Find where the given text appears and provide that cell's center as (x, y) coordinate. 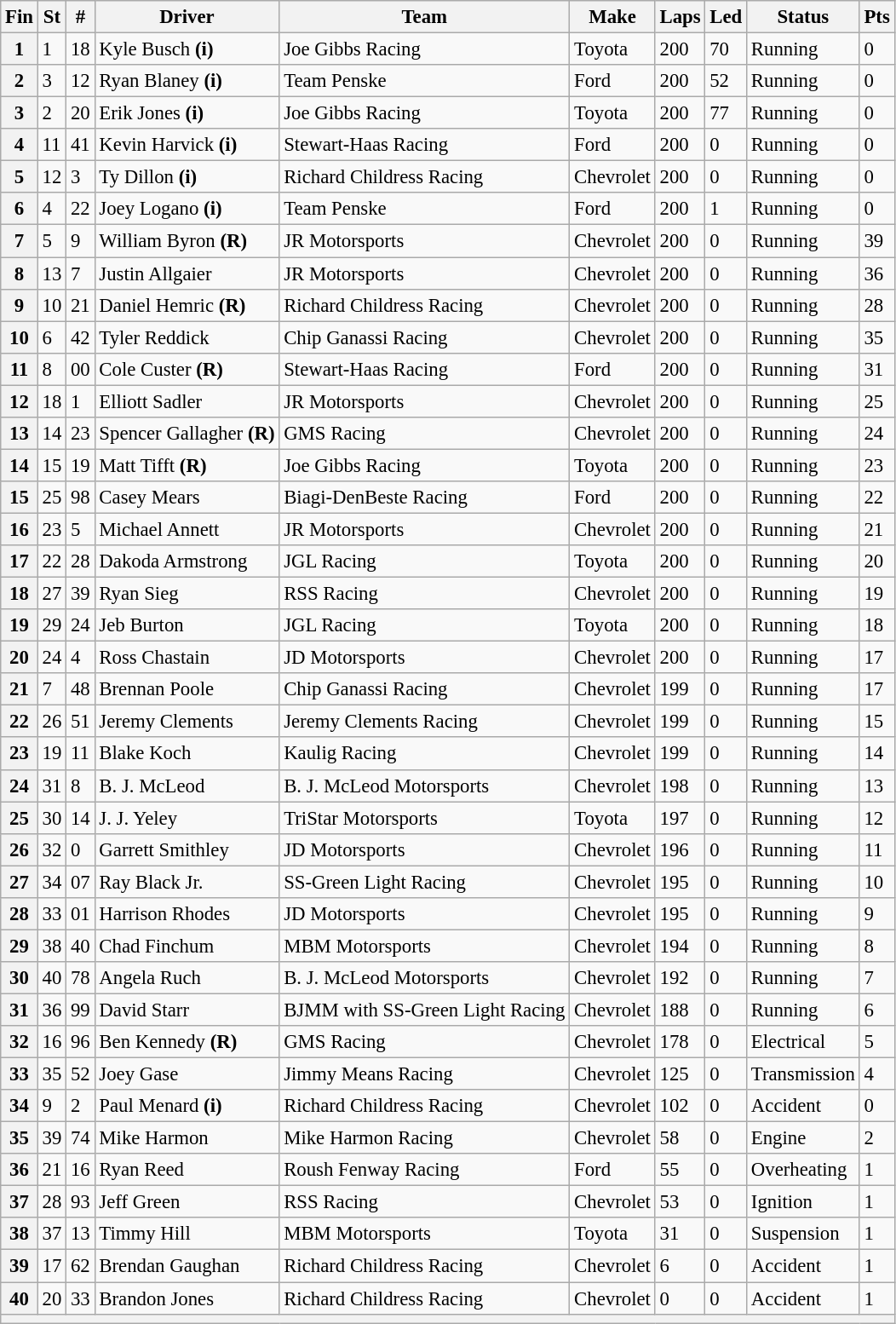
Chad Finchum (187, 946)
Ryan Sieg (187, 594)
SS-Green Light Racing (424, 882)
102 (680, 1106)
Biagi-DenBeste Racing (424, 498)
BJMM with SS-Green Light Racing (424, 1010)
Timmy Hill (187, 1235)
48 (80, 689)
Ryan Blaney (i) (187, 81)
Mike Harmon (187, 1138)
Kaulig Racing (424, 754)
Electrical (804, 1042)
Make (612, 17)
74 (80, 1138)
Joey Gase (187, 1074)
Harrison Rhodes (187, 914)
Cole Custer (R) (187, 369)
Ben Kennedy (R) (187, 1042)
178 (680, 1042)
192 (680, 978)
Jeff Green (187, 1202)
55 (680, 1170)
196 (680, 849)
Transmission (804, 1074)
Kyle Busch (i) (187, 49)
Status (804, 17)
David Starr (187, 1010)
62 (80, 1266)
Daniel Hemric (R) (187, 305)
William Byron (R) (187, 241)
Brendan Gaughan (187, 1266)
96 (80, 1042)
Jeremy Clements Racing (424, 722)
125 (680, 1074)
Elliott Sadler (187, 401)
Erik Jones (i) (187, 113)
# (80, 17)
Ray Black Jr. (187, 882)
58 (680, 1138)
Angela Ruch (187, 978)
42 (80, 337)
Led (726, 17)
Michael Annett (187, 529)
Jeremy Clements (187, 722)
01 (80, 914)
07 (80, 882)
Engine (804, 1138)
Roush Fenway Racing (424, 1170)
Casey Mears (187, 498)
Blake Koch (187, 754)
Tyler Reddick (187, 337)
41 (80, 145)
98 (80, 498)
Fin (20, 17)
78 (80, 978)
Matt Tifft (R) (187, 465)
00 (80, 369)
53 (680, 1202)
194 (680, 946)
Paul Menard (i) (187, 1106)
Pts (877, 17)
Ryan Reed (187, 1170)
Brandon Jones (187, 1298)
J. J. Yeley (187, 818)
51 (80, 722)
77 (726, 113)
Dakoda Armstrong (187, 561)
Justin Allgaier (187, 273)
Team (424, 17)
Joey Logano (i) (187, 209)
Garrett Smithley (187, 849)
Laps (680, 17)
197 (680, 818)
TriStar Motorsports (424, 818)
B. J. McLeod (187, 786)
Kevin Harvick (i) (187, 145)
Ross Chastain (187, 658)
St (51, 17)
188 (680, 1010)
99 (80, 1010)
Overheating (804, 1170)
Suspension (804, 1235)
Mike Harmon Racing (424, 1138)
93 (80, 1202)
Jeb Burton (187, 625)
Jimmy Means Racing (424, 1074)
198 (680, 786)
Ignition (804, 1202)
70 (726, 49)
Brennan Poole (187, 689)
Spencer Gallagher (R) (187, 434)
Ty Dillon (i) (187, 177)
Driver (187, 17)
